Capture the cell that displays the provided text and extract its (X, Y) central coordinate. 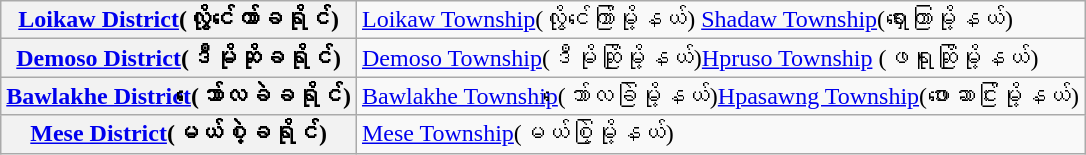
Loikaw Township(လွိုင်ကော်မြို့နယ်) Shadaw Township(ရှားတောမြို့နယ်) (720, 20)
Loikaw District(လွိုင်ကော်ခရိုင်) (179, 20)
Mese Township(မယ်စဲ့မြို့နယ်) (720, 134)
Demoso Township(ဒီမိုဆိုမြို့နယ်)Hpruso Township (ဖရူဆိုမြို့နယ်) (720, 58)
Mese District(မယ်စဲ့ခရိုင်) (179, 134)
Bawlakhe Township(ဘော်လခဲမြို့နယ်)Hpasawng Township(ဖားဆောင်းမြို့နယ်) (720, 96)
Bawlakhe District(ဘော်လခဲခရိုင်) (179, 96)
Demoso District(ဒီမိုဆိုခရိုင်) (179, 58)
